For the text-containing cell, return its midpoint in (X, Y) coordinate format. 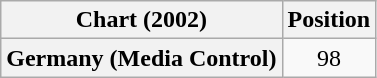
Germany (Media Control) (142, 58)
Chart (2002) (142, 20)
Position (329, 20)
98 (329, 58)
